Return the (X, Y) coordinate for the center point of the cell that contains the specified text.  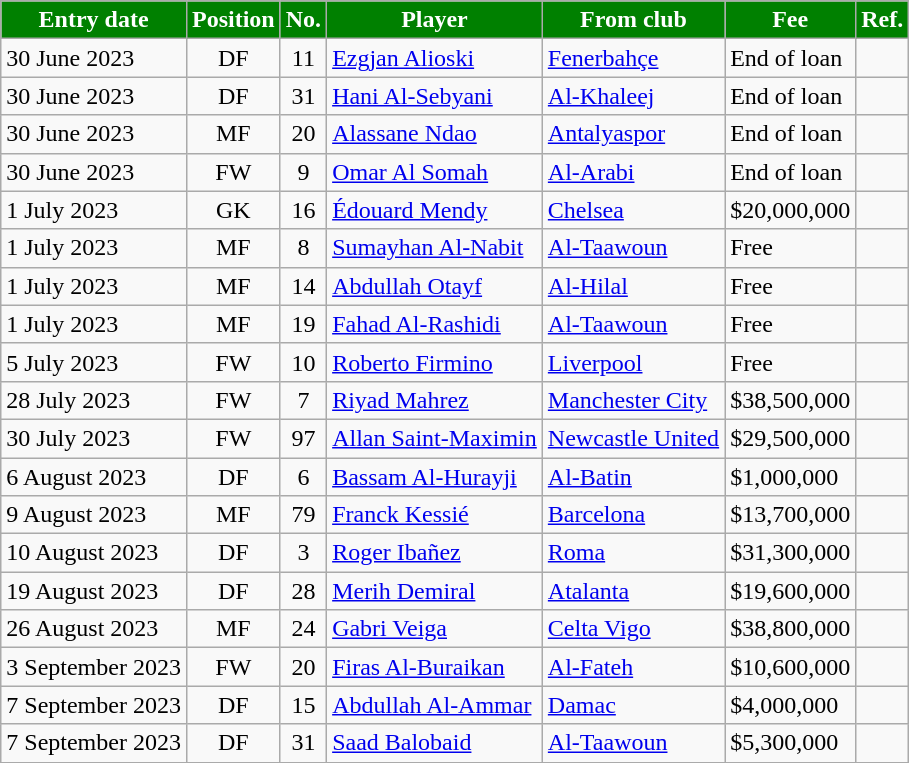
Al-Arabi (633, 172)
26 August 2023 (94, 629)
Bassam Al-Hurayji (435, 477)
19 (303, 324)
11 (303, 58)
Barcelona (633, 515)
$19,600,000 (790, 591)
Ezgjan Alioski (435, 58)
3 (303, 553)
GK (233, 210)
9 (303, 172)
Sumayhan Al-Nabit (435, 248)
24 (303, 629)
$5,300,000 (790, 743)
6 (303, 477)
Fee (790, 20)
Position (233, 20)
8 (303, 248)
$13,700,000 (790, 515)
Entry date (94, 20)
$31,300,000 (790, 553)
14 (303, 286)
Al-Batin (633, 477)
No. (303, 20)
30 July 2023 (94, 438)
Chelsea (633, 210)
3 September 2023 (94, 667)
28 (303, 591)
7 (303, 400)
Ref. (882, 20)
Abdullah Otayf (435, 286)
$29,500,000 (790, 438)
Fenerbahçe (633, 58)
Hani Al-Sebyani (435, 96)
Newcastle United (633, 438)
15 (303, 705)
97 (303, 438)
Celta Vigo (633, 629)
9 August 2023 (94, 515)
5 July 2023 (94, 362)
Saad Balobaid (435, 743)
Player (435, 20)
10 August 2023 (94, 553)
16 (303, 210)
$4,000,000 (790, 705)
From club (633, 20)
Fahad Al-Rashidi (435, 324)
Allan Saint-Maximin (435, 438)
Franck Kessié (435, 515)
79 (303, 515)
Atalanta (633, 591)
$20,000,000 (790, 210)
Roger Ibañez (435, 553)
Édouard Mendy (435, 210)
Damac (633, 705)
Merih Demiral (435, 591)
Roberto Firmino (435, 362)
Riyad Mahrez (435, 400)
Al-Fateh (633, 667)
10 (303, 362)
$10,600,000 (790, 667)
19 August 2023 (94, 591)
Manchester City (633, 400)
Alassane Ndao (435, 134)
6 August 2023 (94, 477)
Antalyaspor (633, 134)
Omar Al Somah (435, 172)
$38,800,000 (790, 629)
Gabri Veiga (435, 629)
Abdullah Al-Ammar (435, 705)
Al-Hilal (633, 286)
$1,000,000 (790, 477)
Firas Al-Buraikan (435, 667)
28 July 2023 (94, 400)
Roma (633, 553)
$38,500,000 (790, 400)
Al-Khaleej (633, 96)
Liverpool (633, 362)
